Return the [X, Y] coordinate for the center point of the cell that contains the specified text.  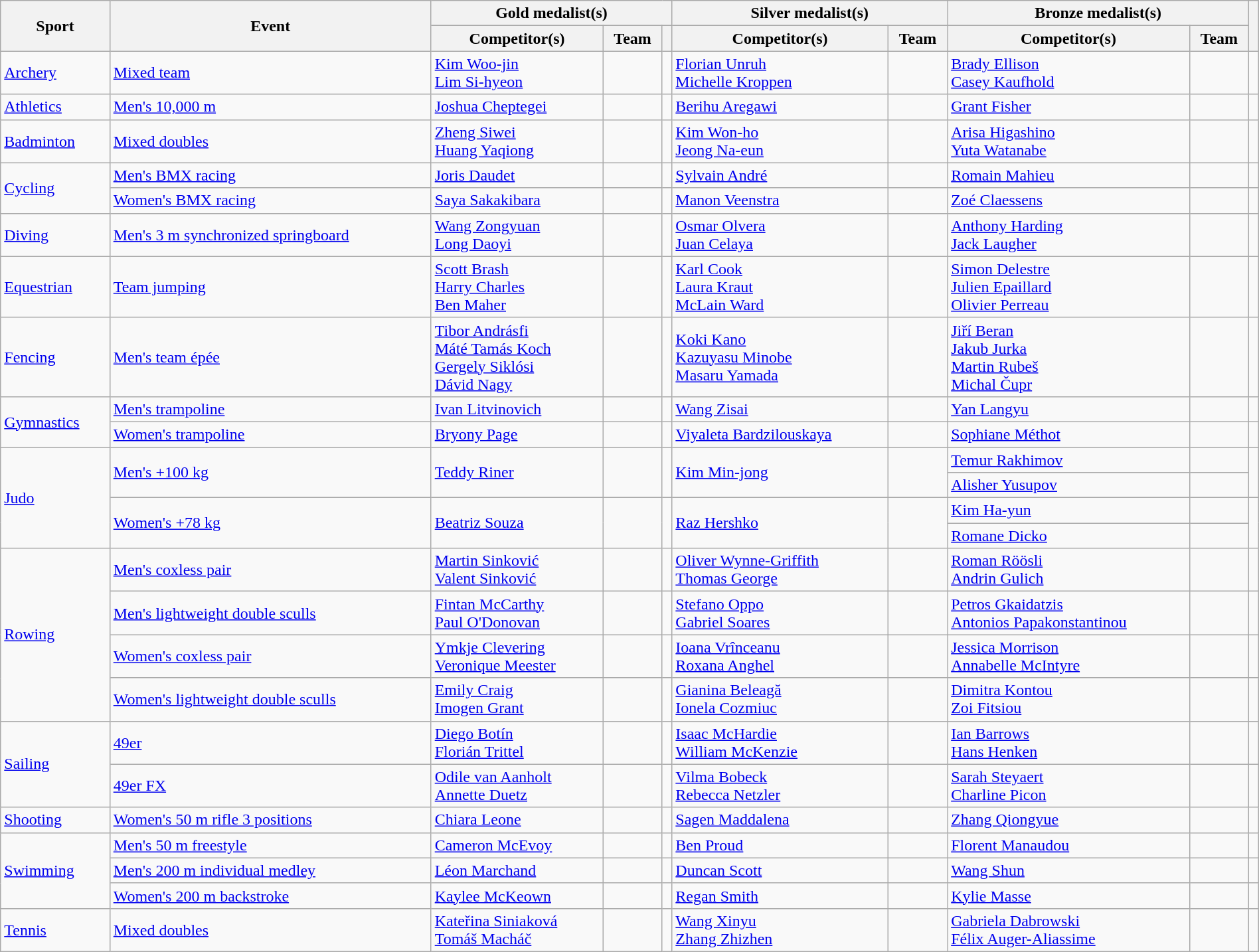
Sarah SteyaertCharline Picon [1069, 786]
Men's 3 m synchronized springboard [270, 235]
49er [270, 742]
Ian BarrowsHans Henken [1069, 742]
Léon Marchand [517, 870]
Chiara Leone [517, 820]
Women's lightweight double sculls [270, 700]
Badminton [55, 141]
Saya Sakakibara [517, 200]
Wang Zisai [780, 409]
49er FX [270, 786]
Women's +78 kg [270, 523]
Men's trampoline [270, 409]
Simon Delestre Julien Epaillard Olivier Perreau [1069, 287]
Grant Fisher [1069, 107]
Kylie Masse [1069, 896]
Ivan Litvinovich [517, 409]
Sailing [55, 764]
Anthony HardingJack Laugher [1069, 235]
Raz Hershko [780, 523]
Teddy Riner [517, 473]
Kaylee McKeown [517, 896]
Isaac McHardieWilliam McKenzie [780, 742]
Rowing [55, 635]
Brady Ellison Casey Kaufhold [1069, 73]
Odile van AanholtAnnette Duetz [517, 786]
Men's +100 kg [270, 473]
Mixed team [270, 73]
Zhang Qiongyue [1069, 820]
Zheng Siwei Huang Yaqiong [517, 141]
Tibor AndrásfiMáté Tamás KochGergely SiklósiDávid Nagy [517, 357]
Scott Brash Harry Charles Ben Maher [517, 287]
Manon Veenstra [780, 200]
Joshua Cheptegei [517, 107]
Kim Min-jong [780, 473]
Joris Daudet [517, 175]
Equestrian [55, 287]
Koki KanoKazuyasu MinobeMasaru Yamada [780, 357]
Zoé Claessens [1069, 200]
Shooting [55, 820]
Men's 50 m freestyle [270, 845]
Fintan McCarthyPaul O'Donovan [517, 613]
Arisa Higashino Yuta Watanabe [1069, 141]
Kim Woo-jin Lim Si-hyeon [517, 73]
Gymnastics [55, 422]
Yan Langyu [1069, 409]
Martin SinkovićValent Sinković [517, 570]
Petros GkaidatzisAntonios Papakonstantinou [1069, 613]
Vilma BobeckRebecca Netzler [780, 786]
Temur Rakhimov [1069, 460]
Bronze medalist(s) [1098, 13]
Team jumping [270, 287]
Berihu Aregawi [780, 107]
Jessica MorrisonAnnabelle McIntyre [1069, 656]
Women's trampoline [270, 434]
Bryony Page [517, 434]
Men's BMX racing [270, 175]
Cycling [55, 188]
Athletics [55, 107]
Swimming [55, 870]
Ioana VrînceanuRoxana Anghel [780, 656]
Karl Cook Laura Kraut McLain Ward [780, 287]
Kim Ha-yun [1069, 511]
Roman RöösliAndrin Gulich [1069, 570]
Ben Proud [780, 845]
Osmar OlveraJuan Celaya [780, 235]
Duncan Scott [780, 870]
Men's coxless pair [270, 570]
Men's 200 m individual medley [270, 870]
Sophiane Méthot [1069, 434]
Regan Smith [780, 896]
Oliver Wynne-GriffithThomas George [780, 570]
Sagen Maddalena [780, 820]
Emily CraigImogen Grant [517, 700]
Wang XinyuZhang Zhizhen [780, 929]
Women's 50 m rifle 3 positions [270, 820]
Sport [55, 26]
Dimitra KontouZoi Fitsiou [1069, 700]
Florian Unruh Michelle Kroppen [780, 73]
Wang ZongyuanLong Daoyi [517, 235]
Tennis [55, 929]
Event [270, 26]
Men's lightweight double sculls [270, 613]
Women's BMX racing [270, 200]
Kim Won-ho Jeong Na-eun [780, 141]
Beatriz Souza [517, 523]
Diego BotínFlorián Trittel [517, 742]
Florent Manaudou [1069, 845]
Women's 200 m backstroke [270, 896]
Alisher Yusupov [1069, 485]
Gold medalist(s) [551, 13]
Ymkje CleveringVeronique Meester [517, 656]
Wang Shun [1069, 870]
Men's team épée [270, 357]
Women's coxless pair [270, 656]
Cameron McEvoy [517, 845]
Diving [55, 235]
Sylvain André [780, 175]
Fencing [55, 357]
Romain Mahieu [1069, 175]
Jiří Beran Jakub Jurka Martin Rubeš Michal Čupr [1069, 357]
Stefano OppoGabriel Soares [780, 613]
Kateřina SiniakováTomáš Macháč [517, 929]
Judo [55, 498]
Gabriela DabrowskiFélix Auger-Aliassime [1069, 929]
Viyaleta Bardzilouskaya [780, 434]
Men's 10,000 m [270, 107]
Romane Dicko [1069, 536]
Gianina BeleagăIonela Cozmiuc [780, 700]
Silver medalist(s) [810, 13]
Archery [55, 73]
